Find where the given text appears and provide that cell's center as [x, y] coordinate. 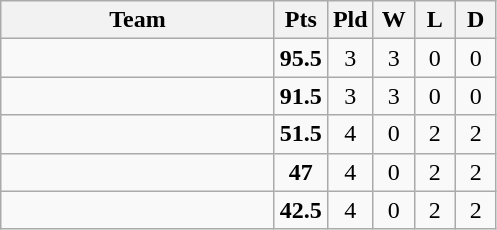
91.5 [300, 96]
Pld [350, 20]
D [476, 20]
W [394, 20]
42.5 [300, 210]
L [434, 20]
Pts [300, 20]
51.5 [300, 134]
Team [138, 20]
47 [300, 172]
95.5 [300, 58]
